Find where the given text appears and provide that cell's center as [x, y] coordinate. 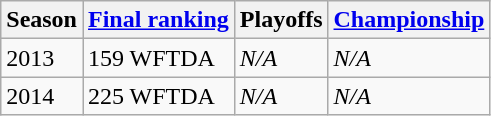
2014 [42, 96]
Playoffs [281, 20]
225 WFTDA [158, 96]
Final ranking [158, 20]
Season [42, 20]
159 WFTDA [158, 58]
2013 [42, 58]
Championship [409, 20]
